Search for the cell housing the specified text and yield its [X, Y] center coordinate. 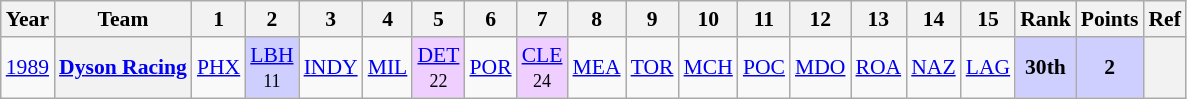
7 [542, 19]
ROA [878, 68]
1 [218, 19]
Ref [1164, 19]
5 [438, 19]
Year [28, 19]
12 [820, 19]
9 [652, 19]
Dyson Racing [123, 68]
PHX [218, 68]
MIL [388, 68]
Rank [1046, 19]
CLE24 [542, 68]
INDY [331, 68]
MCH [708, 68]
4 [388, 19]
LBH11 [272, 68]
3 [331, 19]
Team [123, 19]
6 [490, 19]
MEA [597, 68]
8 [597, 19]
Points [1110, 19]
NAZ [933, 68]
30th [1046, 68]
LAG [988, 68]
MDO [820, 68]
DET22 [438, 68]
1989 [28, 68]
10 [708, 19]
11 [764, 19]
POC [764, 68]
14 [933, 19]
POR [490, 68]
15 [988, 19]
13 [878, 19]
TOR [652, 68]
